Search for the cell housing the specified text and yield its (X, Y) center coordinate. 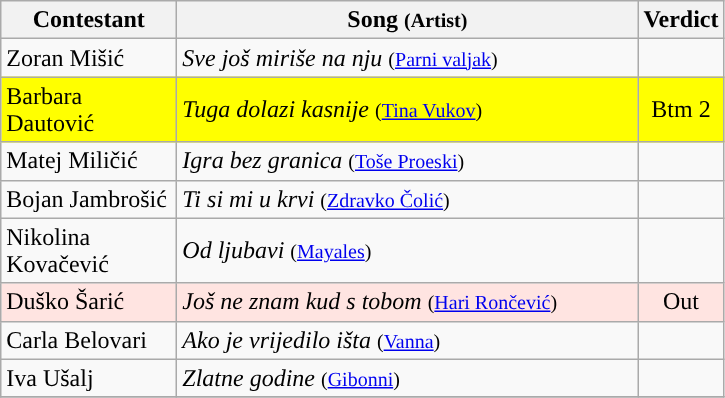
Verdict (681, 20)
Carla Belovari (89, 340)
Barbara Dautović (89, 110)
Ako je vrijedilo išta (Vanna) (408, 340)
Bojan Jambrošić (89, 199)
Iva Ušalj (89, 378)
Ti si mi u krvi (Zdravko Čolić) (408, 199)
Duško Šarić (89, 302)
Igra bez granica (Toše Proeski) (408, 161)
Zoran Mišić (89, 58)
Tuga dolazi kasnije (Tina Vukov) (408, 110)
Contestant (89, 20)
Još ne znam kud s tobom (Hari Rončević) (408, 302)
Zlatne godine (Gibonni) (408, 378)
Nikolina Kovačević (89, 250)
Out (681, 302)
Btm 2 (681, 110)
Song (Artist) (408, 20)
Matej Miličić (89, 161)
Sve još miriše na nju (Parni valjak) (408, 58)
Od ljubavi (Mayales) (408, 250)
